Return the (x, y) coordinate for the center point of the cell that contains the specified text.  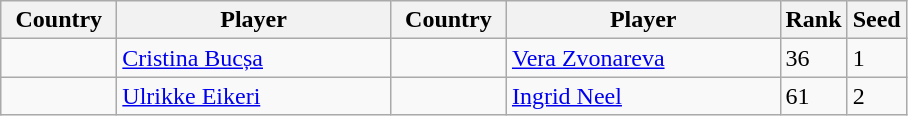
Seed (876, 20)
Ulrikke Eikeri (254, 96)
Cristina Bucșa (254, 58)
61 (814, 96)
1 (876, 58)
36 (814, 58)
2 (876, 96)
Ingrid Neel (643, 96)
Rank (814, 20)
Vera Zvonareva (643, 58)
